Return the [X, Y] coordinate for the center point of the cell that contains the specified text.  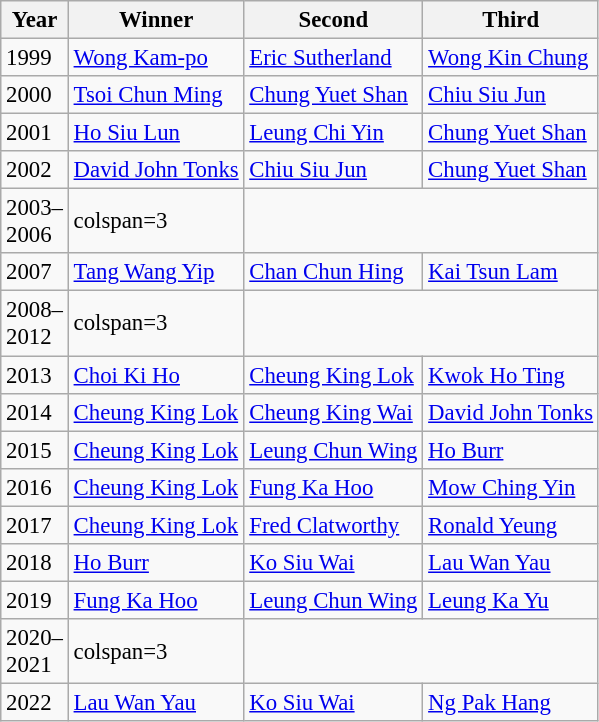
Ronald Yeung [511, 525]
2019 [35, 600]
2007 [35, 273]
2015 [35, 450]
2008–2012 [35, 324]
2016 [35, 487]
Mow Ching Yin [511, 487]
2022 [35, 702]
Kwok Ho Ting [511, 375]
2001 [35, 133]
2000 [35, 95]
Cheung King Wai [334, 412]
2003–2006 [35, 222]
2002 [35, 170]
Wong Kin Chung [511, 58]
Ho Siu Lun [156, 133]
1999 [35, 58]
Wong Kam-po [156, 58]
Eric Sutherland [334, 58]
Choi Ki Ho [156, 375]
Kai Tsun Lam [511, 273]
Ng Pak Hang [511, 702]
2014 [35, 412]
2017 [35, 525]
2013 [35, 375]
Leung Chi Yin [334, 133]
2018 [35, 563]
Tsoi Chun Ming [156, 95]
Chan Chun Hing [334, 273]
Leung Ka Yu [511, 600]
Third [511, 20]
Tang Wang Yip [156, 273]
Fred Clatworthy [334, 525]
Winner [156, 20]
2020–2021 [35, 652]
Year [35, 20]
Second [334, 20]
